Identify which cell holds the provided text, then report its (X, Y) central coordinate. 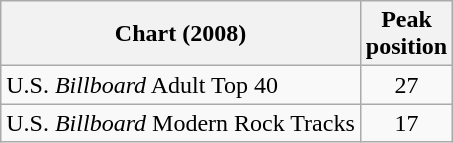
17 (406, 123)
U.S. Billboard Modern Rock Tracks (181, 123)
U.S. Billboard Adult Top 40 (181, 85)
Peakposition (406, 34)
27 (406, 85)
Chart (2008) (181, 34)
